Extract the [x, y] coordinate from the center of the cell holding the provided text.  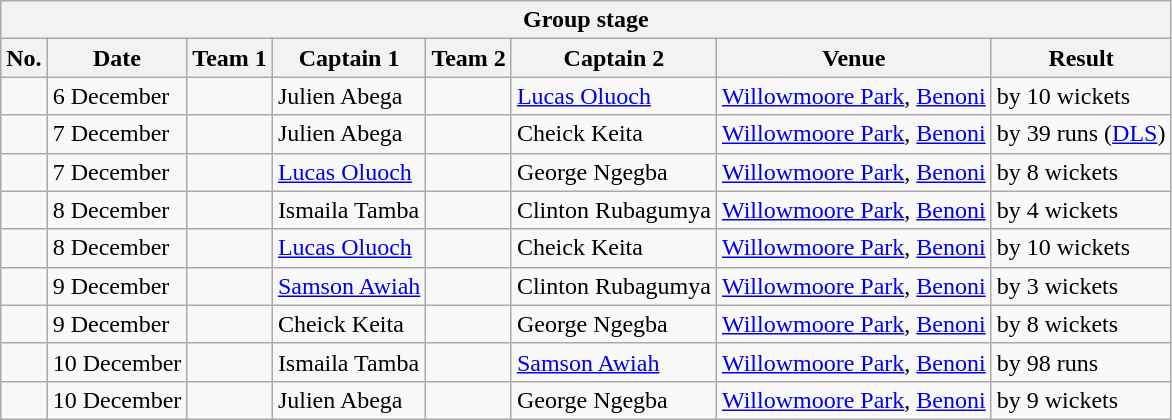
Result [1081, 58]
Group stage [586, 20]
Team 2 [469, 58]
by 98 runs [1081, 362]
by 39 runs (DLS) [1081, 134]
Team 1 [230, 58]
Date [117, 58]
Venue [854, 58]
6 December [117, 96]
by 9 wickets [1081, 400]
by 4 wickets [1081, 210]
by 3 wickets [1081, 286]
No. [24, 58]
Captain 2 [614, 58]
Captain 1 [349, 58]
